Return the [X, Y] coordinate for the center point of the cell that contains the specified text.  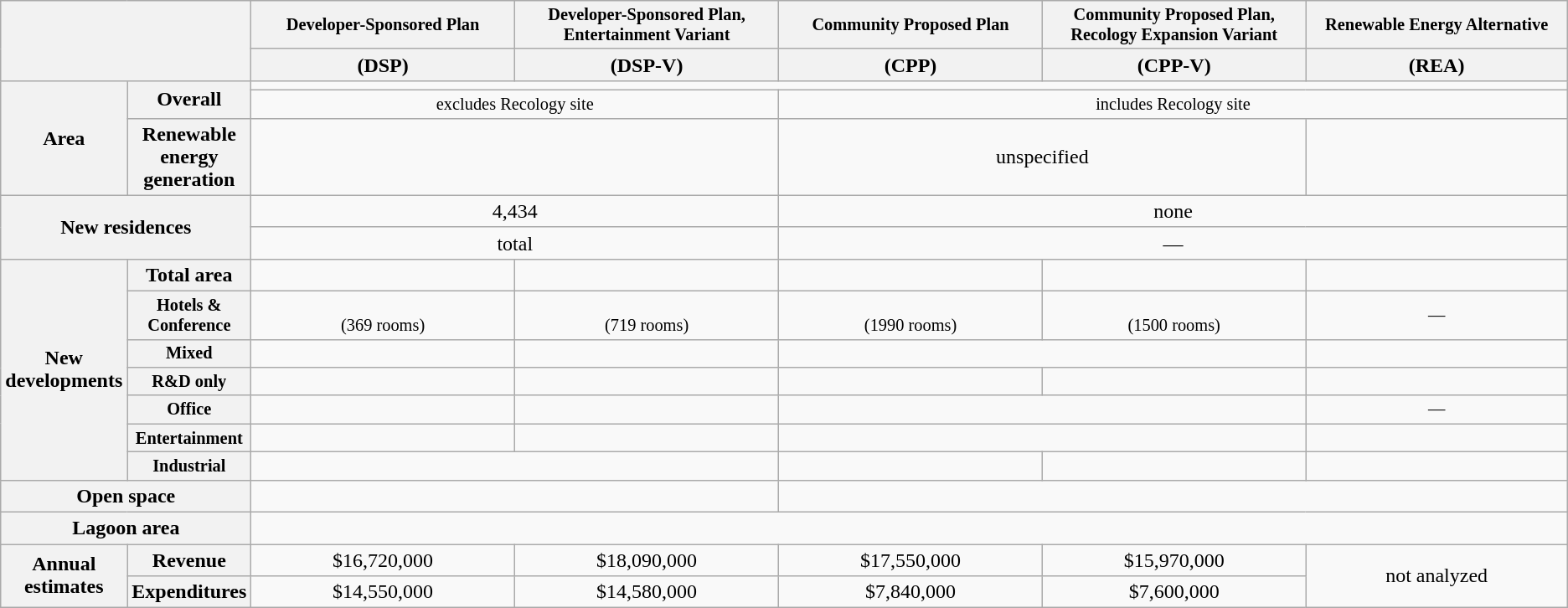
Expenditures [189, 592]
Hotels & Conference [189, 315]
Developer-Sponsored Plan, Entertainment Variant [647, 25]
(1990 rooms) [911, 315]
not analyzed [1436, 576]
$18,090,000 [647, 560]
$7,840,000 [911, 592]
Annual estimates [64, 576]
includes Recology site [1173, 105]
none [1173, 211]
Area [64, 137]
Renewable energy generation [189, 157]
Developer-Sponsored Plan [384, 25]
4,434 [515, 211]
Community Proposed Plan [911, 25]
$14,580,000 [647, 592]
Mixed [189, 353]
(REA) [1436, 64]
Community Proposed Plan, Recology Expansion Variant [1174, 25]
Open space [126, 496]
$7,600,000 [1174, 592]
(CPP) [911, 64]
New residences [126, 227]
(369 rooms) [384, 315]
$16,720,000 [384, 560]
unspecified [1042, 157]
Revenue [189, 560]
Overall [189, 99]
Lagoon area [126, 528]
total [515, 243]
Renewable Energy Alternative [1436, 25]
(DSP-V) [647, 64]
(1500 rooms) [1174, 315]
$17,550,000 [911, 560]
Industrial [189, 466]
$15,970,000 [1174, 560]
(DSP) [384, 64]
(CPP-V) [1174, 64]
Office [189, 410]
R&D only [189, 382]
Total area [189, 275]
Entertainment [189, 438]
(719 rooms) [647, 315]
New developments [64, 369]
$14,550,000 [384, 592]
excludes Recology site [515, 105]
